From the cell containing the given text, extract its center point as [X, Y] coordinate. 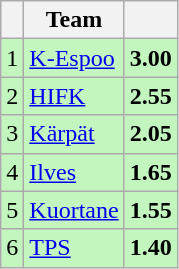
1.55 [150, 210]
Ilves [74, 172]
2.05 [150, 134]
4 [12, 172]
TPS [74, 248]
Team [74, 20]
1.40 [150, 248]
3 [12, 134]
2 [12, 96]
Kärpät [74, 134]
2.55 [150, 96]
3.00 [150, 58]
6 [12, 248]
1 [12, 58]
K-Espoo [74, 58]
HIFK [74, 96]
Kuortane [74, 210]
5 [12, 210]
1.65 [150, 172]
